Search for the cell housing the specified text and yield its [x, y] center coordinate. 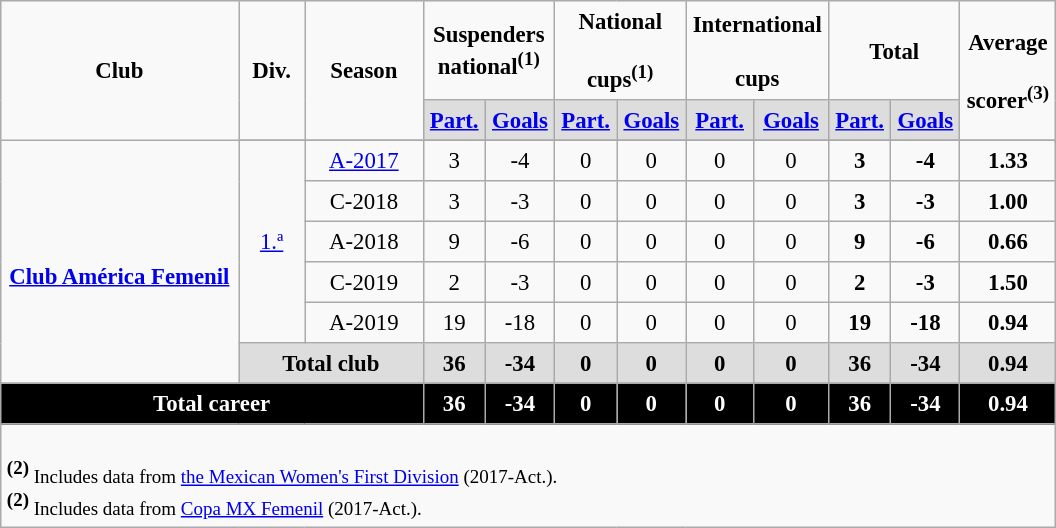
1.00 [1008, 201]
A-2017 [364, 160]
1.33 [1008, 160]
Internationalcups [758, 50]
Nationalcups(1) [620, 50]
0.66 [1008, 241]
Total club [331, 363]
C-2018 [364, 201]
C-2019 [364, 282]
1.ª [272, 241]
1.50 [1008, 282]
Suspendersnational(1) [488, 50]
Club América Femenil [119, 262]
(2) Includes data from the Mexican Women's First Division (2017-Act.).(2) Includes data from Copa MX Femenil (2017-Act.). [528, 476]
Total [894, 50]
Div. [272, 71]
A-2019 [364, 322]
A-2018 [364, 241]
Season [364, 71]
Total career [212, 403]
Averagescorer(3) [1008, 71]
Club [119, 71]
